Find where the given text appears and provide that cell's center as [x, y] coordinate. 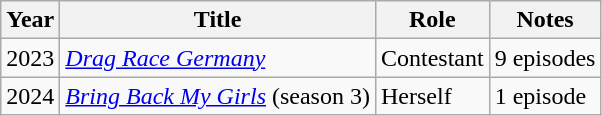
Year [30, 20]
1 episode [545, 96]
Herself [432, 96]
Title [218, 20]
9 episodes [545, 58]
Notes [545, 20]
Contestant [432, 58]
2023 [30, 58]
2024 [30, 96]
Role [432, 20]
Bring Back My Girls (season 3) [218, 96]
Drag Race Germany [218, 58]
